Determine the (x, y) coordinate at the center of the cell enclosing the given text.  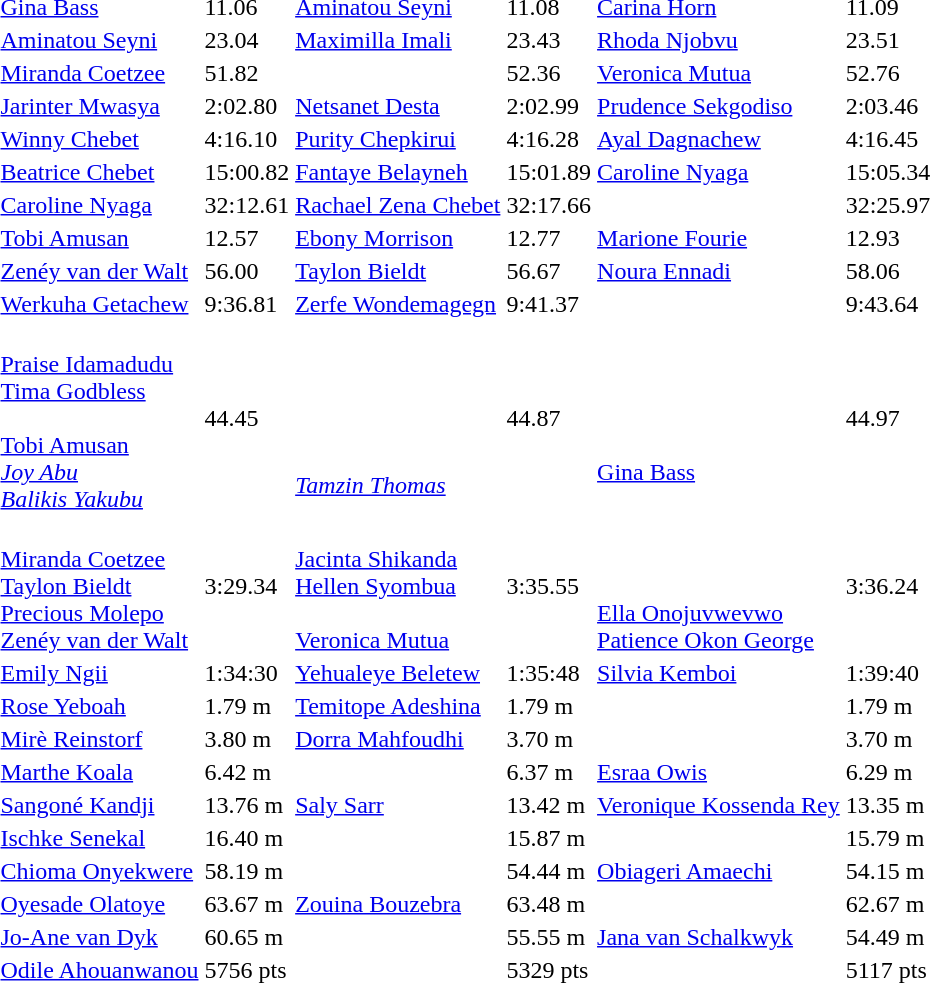
Ayal Dagnachew (719, 139)
13.42 m (549, 805)
Jacinta ShikandaHellen SyombuaVeronica Mutua (398, 586)
Marione Fourie (719, 238)
2:02.99 (549, 106)
9:41.37 (549, 304)
Prudence Sekgodiso (719, 106)
13.76 m (247, 805)
12.57 (247, 238)
Fantaye Belayneh (398, 172)
Noura Ennadi (719, 271)
Taylon Bieldt (398, 271)
Maximilla Imali (398, 40)
Caroline Nyaga (719, 172)
32:17.66 (549, 205)
Temitope Adeshina (398, 706)
Dorra Mahfoudhi (398, 739)
Gina Bass (719, 418)
15.87 m (549, 838)
Jana van Schalkwyk (719, 937)
12.77 (549, 238)
Zerfe Wondemagegn (398, 304)
Netsanet Desta (398, 106)
23.04 (247, 40)
23.43 (549, 40)
58.19 m (247, 871)
Saly Sarr (398, 805)
56.00 (247, 271)
60.65 m (247, 937)
Obiageri Amaechi (719, 871)
Purity Chepkirui (398, 139)
Veronique Kossenda Rey (719, 805)
Veronica Mutua (719, 73)
Yehualeye Beletew (398, 673)
3:35.55 (549, 586)
Zouina Bouzebra (398, 904)
2:02.80 (247, 106)
3.80 m (247, 739)
16.40 m (247, 838)
9:36.81 (247, 304)
15:00.82 (247, 172)
52.36 (549, 73)
63.67 m (247, 904)
Tamzin Thomas (398, 418)
15:01.89 (549, 172)
51.82 (247, 73)
3.70 m (549, 739)
56.67 (549, 271)
3:29.34 (247, 586)
Ella OnojuvwevwoPatience Okon George (719, 586)
Esraa Owis (719, 772)
63.48 m (549, 904)
1:34:30 (247, 673)
44.87 (549, 418)
6.42 m (247, 772)
6.37 m (549, 772)
4:16.10 (247, 139)
55.55 m (549, 937)
54.44 m (549, 871)
4:16.28 (549, 139)
Ebony Morrison (398, 238)
1:35:48 (549, 673)
32:12.61 (247, 205)
44.45 (247, 418)
Silvia Kemboi (719, 673)
Rhoda Njobvu (719, 40)
Rachael Zena Chebet (398, 205)
